Search for the cell housing the specified text and yield its (X, Y) center coordinate. 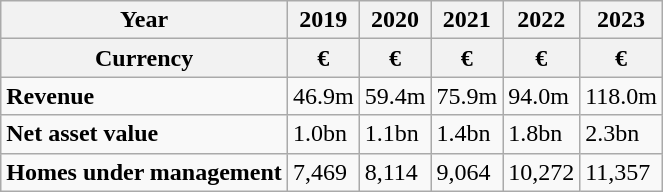
2.3bn (622, 134)
10,272 (542, 172)
9,064 (467, 172)
75.9m (467, 96)
1.1bn (395, 134)
11,357 (622, 172)
Currency (144, 58)
8,114 (395, 172)
Revenue (144, 96)
2023 (622, 20)
2020 (395, 20)
2022 (542, 20)
2019 (323, 20)
7,469 (323, 172)
2021 (467, 20)
46.9m (323, 96)
Homes under management (144, 172)
1.0bn (323, 134)
118.0m (622, 96)
Net asset value (144, 134)
Year (144, 20)
94.0m (542, 96)
59.4m (395, 96)
1.8bn (542, 134)
1.4bn (467, 134)
